Detect which cell encompasses the target text, then output its (X, Y) center coordinate. 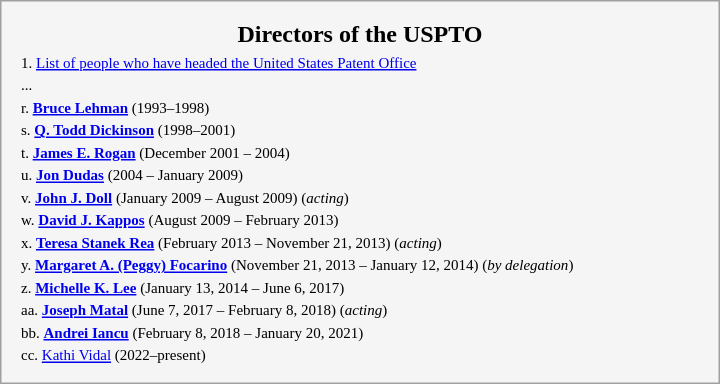
x. Teresa Stanek Rea (February 2013 – November 21, 2013) (acting) (360, 242)
w. David J. Kappos (August 2009 – February 2013) (360, 220)
z. Michelle K. Lee (January 13, 2014 – June 6, 2017) (360, 288)
t. James E. Rogan (December 2001 – 2004) (360, 152)
1. List of people who have headed the United States Patent Office (360, 62)
... (360, 85)
Directors of the USPTO (360, 35)
s. Q. Todd Dickinson (1998–2001) (360, 130)
u. Jon Dudas (2004 – January 2009) (360, 175)
bb. Andrei Iancu (February 8, 2018 – January 20, 2021) (360, 332)
v. John J. Doll (January 2009 – August 2009) (acting) (360, 198)
r. Bruce Lehman (1993–1998) (360, 108)
cc. Kathi Vidal (2022–present) (360, 355)
y. Margaret A. (Peggy) Focarino (November 21, 2013 – January 12, 2014) (by delegation) (360, 265)
aa. Joseph Matal (June 7, 2017 – February 8, 2018) (acting) (360, 310)
